Output the [X, Y] coordinate of the center of the cell containing the given text.  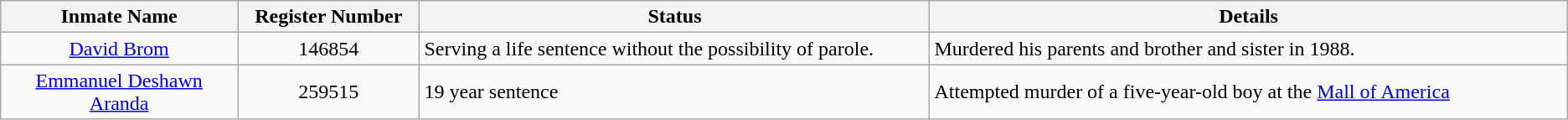
Emmanuel Deshawn Aranda [119, 92]
19 year sentence [675, 92]
Attempted murder of a five-year-old boy at the Mall of America [1248, 92]
Register Number [328, 17]
David Brom [119, 49]
Details [1248, 17]
Murdered his parents and brother and sister in 1988. [1248, 49]
Status [675, 17]
Serving a life sentence without the possibility of parole. [675, 49]
Inmate Name [119, 17]
146854 [328, 49]
259515 [328, 92]
